Identify which cell holds the provided text, then report its (x, y) central coordinate. 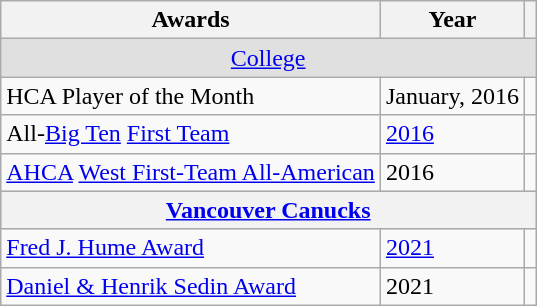
Awards (191, 20)
January, 2016 (452, 96)
AHCA West First-Team All-American (191, 172)
Vancouver Canucks (268, 210)
College (268, 58)
All-Big Ten First Team (191, 134)
HCA Player of the Month (191, 96)
Daniel & Henrik Sedin Award (191, 286)
Fred J. Hume Award (191, 248)
Year (452, 20)
